Extract the (x, y) coordinate from the center of the cell holding the provided text.  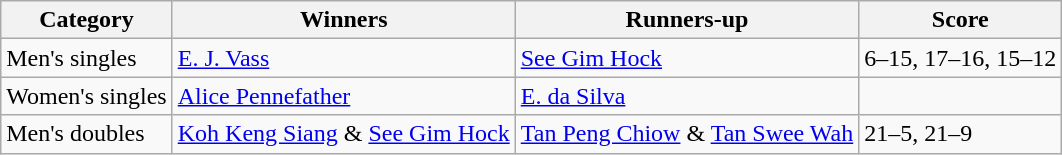
Category (86, 20)
Alice Pennefather (344, 96)
Women's singles (86, 96)
Men's doubles (86, 134)
See Gim Hock (687, 58)
Score (960, 20)
Runners-up (687, 20)
6–15, 17–16, 15–12 (960, 58)
E. da Silva (687, 96)
E. J. Vass (344, 58)
21–5, 21–9 (960, 134)
Koh Keng Siang & See Gim Hock (344, 134)
Winners (344, 20)
Tan Peng Chiow & Tan Swee Wah (687, 134)
Men's singles (86, 58)
